From the cell containing the given text, extract its center point as [X, Y] coordinate. 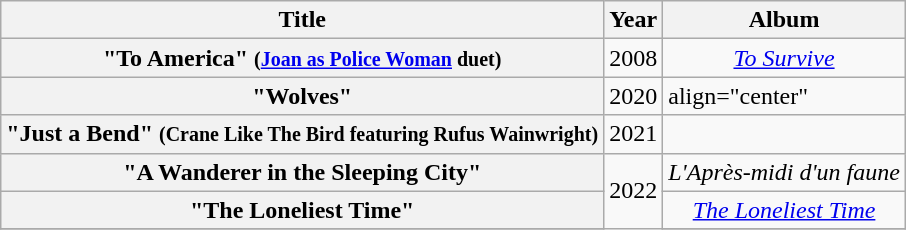
Album [784, 20]
To Survive [784, 58]
Year [634, 20]
2008 [634, 58]
2020 [634, 96]
L'Après-midi d'un faune [784, 172]
align="center" [784, 96]
2022 [634, 191]
2021 [634, 134]
"Just a Bend" (Crane Like The Bird featuring Rufus Wainwright) [302, 134]
"Wolves" [302, 96]
Title [302, 20]
"To America" (Joan as Police Woman duet) [302, 58]
"A Wanderer in the Sleeping City" [302, 172]
"The Loneliest Time" [302, 210]
The Loneliest Time [784, 210]
